Output the (x, y) coordinate of the center of the cell containing the given text.  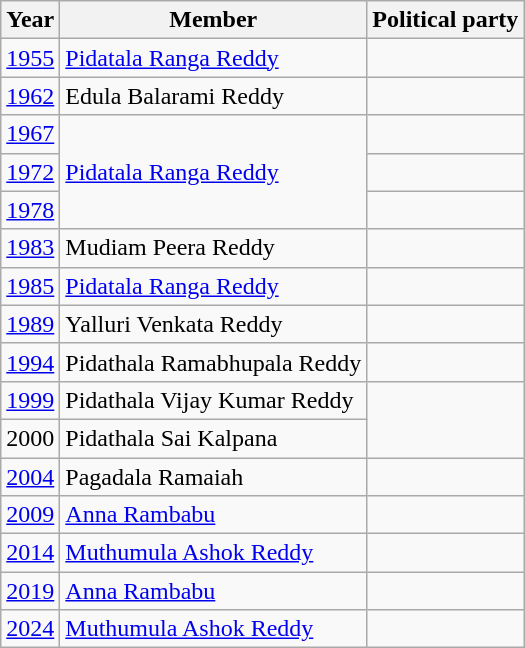
2009 (30, 515)
Member (214, 20)
Year (30, 20)
Pagadala Ramaiah (214, 477)
1955 (30, 58)
Pidathala Sai Kalpana (214, 438)
1985 (30, 286)
2004 (30, 477)
1994 (30, 362)
Mudiam Peera Reddy (214, 248)
2019 (30, 591)
1989 (30, 324)
1978 (30, 210)
1999 (30, 400)
1962 (30, 96)
1983 (30, 248)
Pidathala Ramabhupala Reddy (214, 362)
2000 (30, 438)
Political party (446, 20)
2014 (30, 553)
Edula Balarami Reddy (214, 96)
Pidathala Vijay Kumar Reddy (214, 400)
1972 (30, 172)
Yalluri Venkata Reddy (214, 324)
1967 (30, 134)
2024 (30, 629)
